Capture the cell that displays the provided text and extract its (x, y) central coordinate. 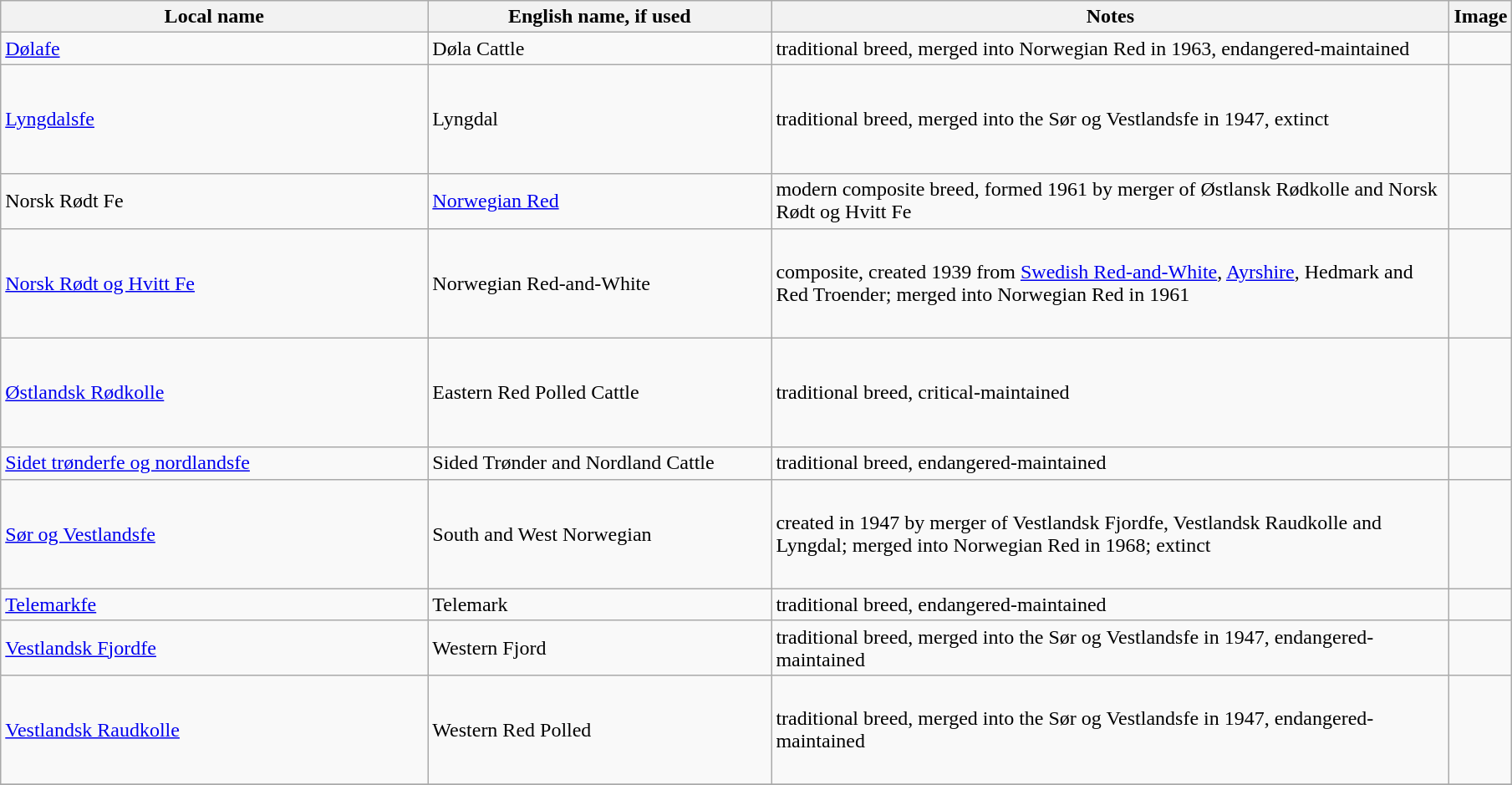
traditional breed, merged into Norwegian Red in 1963, endangered-maintained (1110, 48)
Vestlandsk Raudkolle (214, 729)
Norsk Rødt Fe (214, 201)
Sør og Vestlandsfe (214, 533)
Eastern Red Polled Cattle (600, 393)
Østlandsk Rødkolle (214, 393)
South and West Norwegian (600, 533)
Norsk Rødt og Hvitt Fe (214, 283)
Norwegian Red-and-White (600, 283)
Sidet trønderfe og nordlandsfe (214, 463)
Notes (1110, 17)
Western Fjord (600, 647)
Vestlandsk Fjordfe (214, 647)
Lyngdalsfe (214, 119)
Local name (214, 17)
created in 1947 by merger of Vestlandsk Fjordfe, Vestlandsk Raudkolle and Lyngdal; merged into Norwegian Red in 1968; extinct (1110, 533)
Sided Trønder and Nordland Cattle (600, 463)
English name, if used (600, 17)
modern composite breed, formed 1961 by merger of Østlansk Rødkolle and Norsk Rødt og Hvitt Fe (1110, 201)
Døla Cattle (600, 48)
composite, created 1939 from Swedish Red-and-White, Ayrshire, Hedmark and Red Troender; merged into Norwegian Red in 1961 (1110, 283)
Telemark (600, 604)
Lyngdal (600, 119)
traditional breed, critical-maintained (1110, 393)
Telemarkfe (214, 604)
Dølafe (214, 48)
Norwegian Red (600, 201)
Western Red Polled (600, 729)
traditional breed, merged into the Sør og Vestlandsfe in 1947, extinct (1110, 119)
Image (1481, 17)
